Locate the cell with the specified text and output its [x, y] center coordinate. 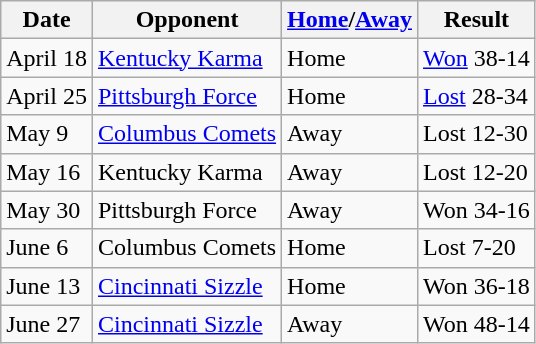
Won 36-18 [477, 286]
Lost 28-34 [477, 96]
Result [477, 20]
Lost 12-20 [477, 172]
May 30 [47, 210]
May 9 [47, 134]
Date [47, 20]
Lost 7-20 [477, 248]
Lost 12-30 [477, 134]
Won 38-14 [477, 58]
Opponent [186, 20]
Home/Away [350, 20]
May 16 [47, 172]
June 27 [47, 324]
April 18 [47, 58]
June 6 [47, 248]
June 13 [47, 286]
Won 34-16 [477, 210]
Won 48-14 [477, 324]
April 25 [47, 96]
